Find where the given text appears and provide that cell's center as (x, y) coordinate. 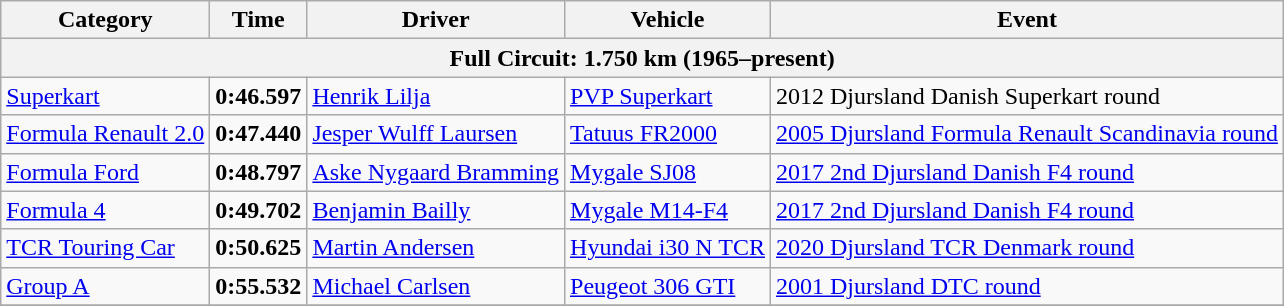
2012 Djursland Danish Superkart round (1026, 96)
2020 Djursland TCR Denmark round (1026, 248)
Aske Nygaard Bramming (436, 172)
0:48.797 (258, 172)
2001 Djursland DTC round (1026, 286)
Mygale SJ08 (668, 172)
2005 Djursland Formula Renault Scandinavia round (1026, 134)
Group A (106, 286)
Benjamin Bailly (436, 210)
Michael Carlsen (436, 286)
Time (258, 20)
PVP Superkart (668, 96)
Jesper Wulff Laursen (436, 134)
Hyundai i30 N TCR (668, 248)
0:50.625 (258, 248)
0:55.532 (258, 286)
Formula Renault 2.0 (106, 134)
0:46.597 (258, 96)
Mygale M14-F4 (668, 210)
Event (1026, 20)
Full Circuit: 1.750 km (1965–present) (642, 58)
Formula Ford (106, 172)
Peugeot 306 GTI (668, 286)
Martin Andersen (436, 248)
0:47.440 (258, 134)
Driver (436, 20)
Category (106, 20)
0:49.702 (258, 210)
TCR Touring Car (106, 248)
Formula 4 (106, 210)
Henrik Lilja (436, 96)
Superkart (106, 96)
Tatuus FR2000 (668, 134)
Vehicle (668, 20)
